Provide the (x, y) coordinate of the cell's center where the given text is located.  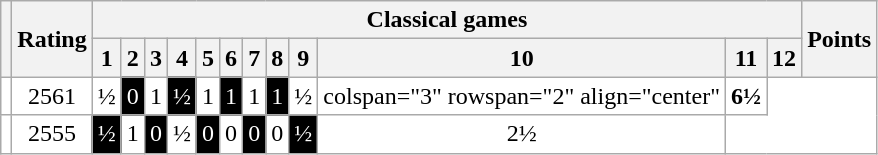
Rating (52, 39)
2555 (52, 134)
5 (208, 58)
12 (784, 58)
2561 (52, 96)
8 (278, 58)
2½ (522, 134)
7 (254, 58)
colspan="3" rowspan="2" align="center" (522, 96)
Classical games (446, 20)
2 (132, 58)
9 (304, 58)
10 (522, 58)
11 (746, 58)
3 (156, 58)
6½ (746, 96)
4 (182, 58)
6 (232, 58)
Points (840, 39)
